Determine the (x, y) coordinate at the center of the cell enclosing the given text.  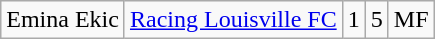
MF (411, 20)
Emina Ekic (63, 20)
Racing Louisville FC (233, 20)
5 (376, 20)
1 (354, 20)
